Scan for the cell matching the given text and deliver its [X, Y] coordinate at center. 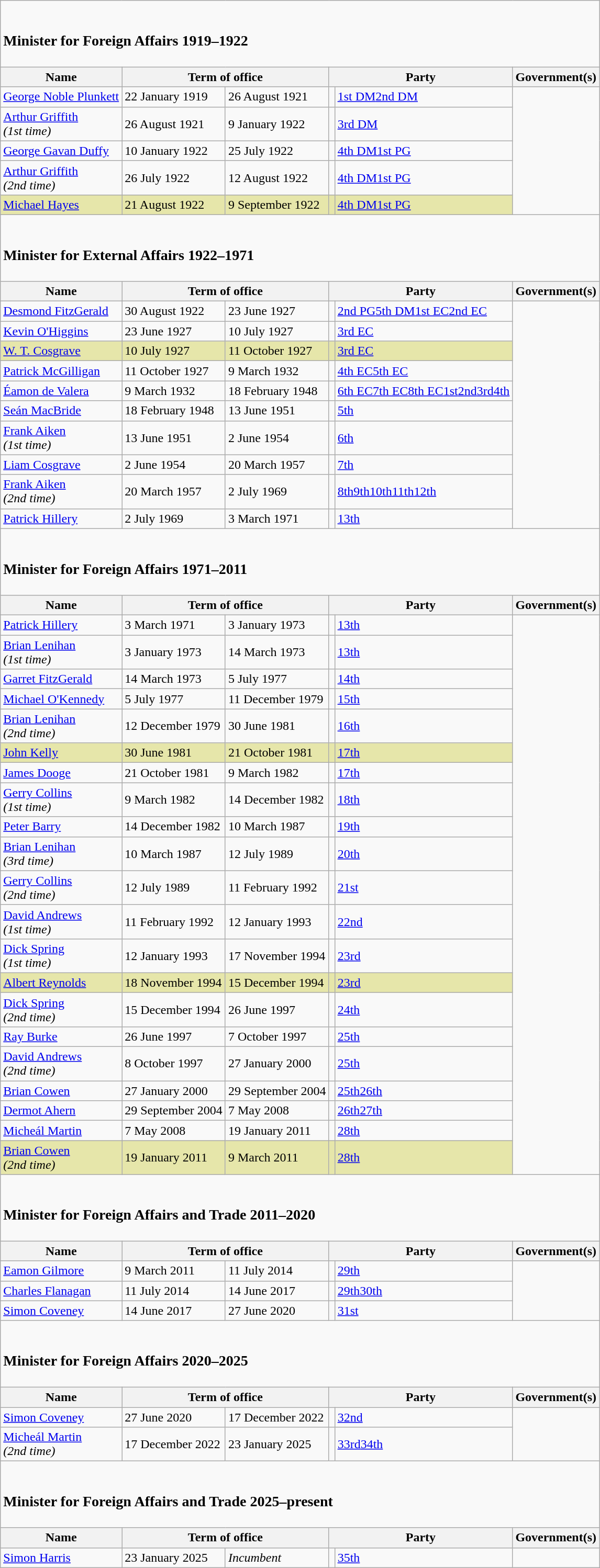
18th [424, 799]
Minister for Foreign Affairs 1971–2011 [300, 562]
Brian Cowen [61, 1091]
5th [424, 411]
Liam Cosgrave [61, 465]
Frank Aiken(2nd time) [61, 492]
Dermot Ahern [61, 1111]
Simon Harris [61, 1558]
Dick Spring(2nd time) [61, 1010]
Eamon Gilmore [61, 1271]
David Andrews(1st time) [61, 922]
Brian Lenihan(2nd time) [61, 726]
7th [424, 465]
2nd PG5th DM1st EC2nd EC [424, 311]
Charles Flanagan [61, 1291]
18 November 1994 [174, 983]
8 October 1997 [174, 1064]
8th9th10th11th12th [424, 492]
6th EC7th EC8th EC1st2nd3rd4th [424, 391]
1st DM2nd DM [424, 97]
26 July 1922 [174, 178]
7 October 1997 [277, 1036]
Micheál Martin(2nd time) [61, 1444]
Minister for Foreign Affairs and Trade 2011–2020 [300, 1208]
W. T. Cosgrave [61, 351]
33rd34th [424, 1444]
Ray Burke [61, 1036]
6th [424, 437]
Brian Cowen(2nd time) [61, 1157]
4th EC5th EC [424, 371]
22nd [424, 922]
25th26th [424, 1091]
20th [424, 854]
29th30th [424, 1291]
30 August 1922 [174, 311]
Gerry Collins(1st time) [61, 799]
Albert Reynolds [61, 983]
Minister for Foreign Affairs 1919–1922 [300, 33]
Brian Lenihan(3rd time) [61, 854]
29th [424, 1271]
26th27th [424, 1111]
11 December 1979 [277, 699]
10 January 1922 [174, 151]
35th [424, 1558]
19th [424, 827]
24th [424, 1010]
Minister for Foreign Affairs and Trade 2025–present [300, 1494]
Micheál Martin [61, 1131]
Arthur Griffith(1st time) [61, 123]
Michael Hayes [61, 205]
Gerry Collins(2nd time) [61, 887]
Kevin O'Higgins [61, 331]
31st [424, 1311]
Desmond FitzGerald [61, 311]
14th [424, 679]
9 September 1922 [277, 205]
3rd DM [424, 123]
32nd [424, 1417]
12 August 1922 [277, 178]
David Andrews(2nd time) [61, 1064]
Seán MacBride [61, 411]
Minister for Foreign Affairs 2020–2025 [300, 1354]
12 December 1979 [174, 726]
22 January 1919 [174, 97]
James Dooge [61, 773]
Michael O'Kennedy [61, 699]
Peter Barry [61, 827]
Frank Aiken(1st time) [61, 437]
Brian Lenihan(1st time) [61, 652]
9 January 1922 [277, 123]
17 November 1994 [277, 955]
John Kelly [61, 753]
15th [424, 699]
Dick Spring(1st time) [61, 955]
Éamon de Valera [61, 391]
Minister for External Affairs 1922–1971 [300, 248]
George Noble Plunkett [61, 97]
George Gavan Duffy [61, 151]
21 August 1922 [174, 205]
21st [424, 887]
16th [424, 726]
25 July 1922 [277, 151]
Incumbent [277, 1558]
Arthur Griffith(2nd time) [61, 178]
Garret FitzGerald [61, 679]
Patrick McGilligan [61, 371]
